Locate the cell with the specified text and output its [x, y] center coordinate. 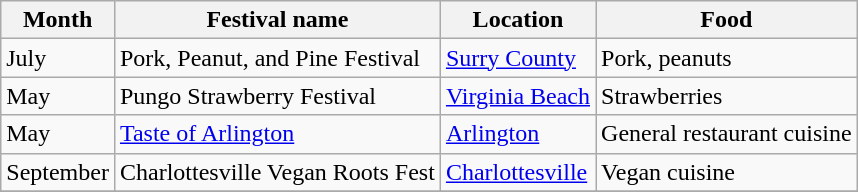
Festival name [277, 20]
September [58, 172]
Pork, Peanut, and Pine Festival [277, 58]
Surry County [518, 58]
Taste of Arlington [277, 134]
Pungo Strawberry Festival [277, 96]
Strawberries [727, 96]
Charlottesville Vegan Roots Fest [277, 172]
General restaurant cuisine [727, 134]
Pork, peanuts [727, 58]
Food [727, 20]
Location [518, 20]
July [58, 58]
Virginia Beach [518, 96]
Arlington [518, 134]
Vegan cuisine [727, 172]
Month [58, 20]
Charlottesville [518, 172]
